Detect which cell encompasses the target text, then output its [x, y] center coordinate. 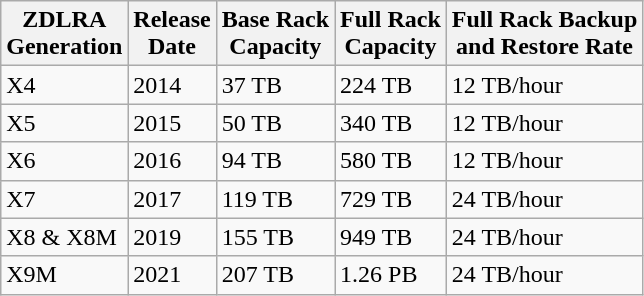
X5 [64, 123]
2017 [172, 199]
50 TB [275, 123]
ReleaseDate [172, 34]
2021 [172, 275]
2014 [172, 85]
X6 [64, 161]
207 TB [275, 275]
1.26 PB [391, 275]
729 TB [391, 199]
2019 [172, 237]
X8 & X8M [64, 237]
37 TB [275, 85]
155 TB [275, 237]
949 TB [391, 237]
X7 [64, 199]
340 TB [391, 123]
224 TB [391, 85]
X4 [64, 85]
94 TB [275, 161]
Base RackCapacity [275, 34]
2015 [172, 123]
2016 [172, 161]
119 TB [275, 199]
Full RackCapacity [391, 34]
Full Rack Backupand Restore Rate [544, 34]
ZDLRAGeneration [64, 34]
X9M [64, 275]
580 TB [391, 161]
